Determine the (x, y) coordinate at the center of the cell enclosing the given text.  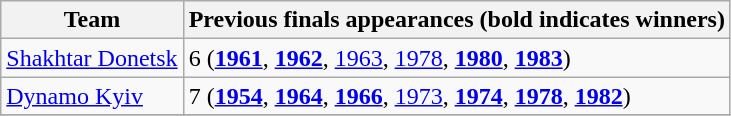
Previous finals appearances (bold indicates winners) (456, 20)
Team (92, 20)
7 (1954, 1964, 1966, 1973, 1974, 1978, 1982) (456, 96)
Dynamo Kyiv (92, 96)
6 (1961, 1962, 1963, 1978, 1980, 1983) (456, 58)
Shakhtar Donetsk (92, 58)
